Find where the given text appears and provide that cell's center as [x, y] coordinate. 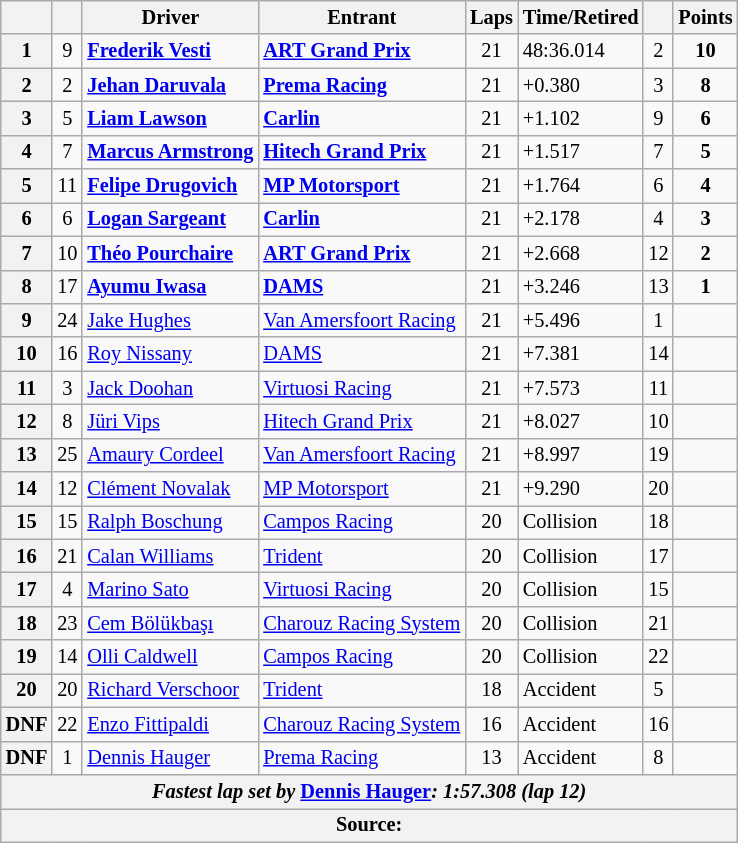
+7.381 [581, 354]
Frederik Vesti [170, 51]
25 [67, 455]
Source: [370, 825]
23 [67, 623]
Jehan Daruvala [170, 85]
Points [705, 17]
Ralph Boschung [170, 522]
Calan Williams [170, 556]
+5.496 [581, 320]
Roy Nissany [170, 354]
Richard Verschoor [170, 690]
+3.246 [581, 287]
Driver [170, 17]
+1.764 [581, 186]
+0.380 [581, 85]
Liam Lawson [170, 118]
Théo Pourchaire [170, 253]
Cem Bölükbaşı [170, 623]
+2.178 [581, 219]
+8.027 [581, 421]
Fastest lap set by Dennis Hauger: 1:57.308 (lap 12) [370, 791]
+1.102 [581, 118]
Marcus Armstrong [170, 152]
Time/Retired [581, 17]
Logan Sargeant [170, 219]
+1.517 [581, 152]
24 [67, 320]
Ayumu Iwasa [170, 287]
+8.997 [581, 455]
Enzo Fittipaldi [170, 724]
Jüri Vips [170, 421]
Laps [492, 17]
Amaury Cordeel [170, 455]
Marino Sato [170, 589]
Clément Novalak [170, 489]
Felipe Drugovich [170, 186]
48:36.014 [581, 51]
+7.573 [581, 388]
Olli Caldwell [170, 657]
Jake Hughes [170, 320]
+9.290 [581, 489]
Jack Doohan [170, 388]
Entrant [362, 17]
Dennis Hauger [170, 758]
+2.668 [581, 253]
